Determine the [x, y] coordinate at the center of the cell enclosing the given text.  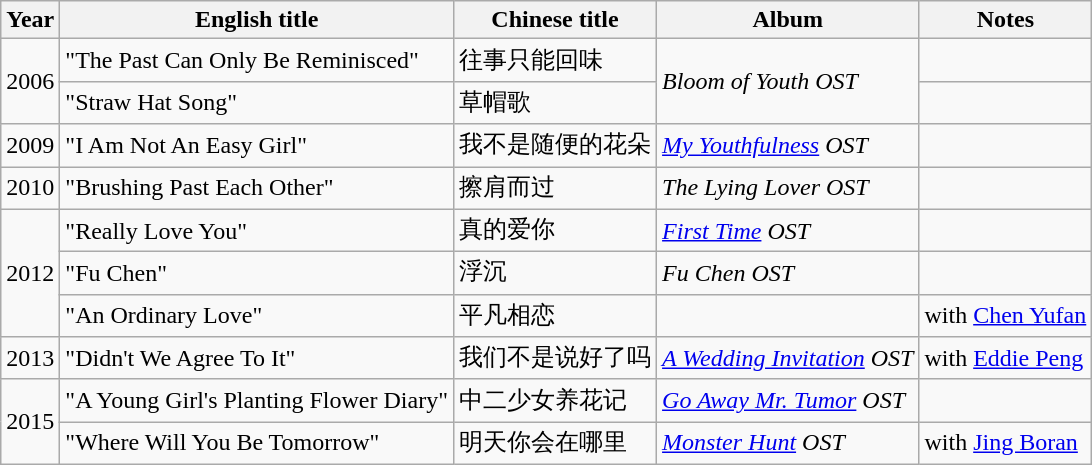
Fu Chen OST [788, 274]
Chinese title [554, 20]
"Fu Chen" [257, 274]
2010 [30, 188]
我们不是说好了吗 [554, 358]
"Where Will You Be Tomorrow" [257, 444]
2006 [30, 82]
平凡相恋 [554, 316]
English title [257, 20]
"Brushing Past Each Other" [257, 188]
Notes [1006, 20]
2015 [30, 422]
"An Ordinary Love" [257, 316]
2013 [30, 358]
Year [30, 20]
"Straw Hat Song" [257, 102]
"Really Love You" [257, 230]
"A Young Girl's Planting Flower Diary" [257, 400]
Monster Hunt OST [788, 444]
中二少女养花记 [554, 400]
with Jing Boran [1006, 444]
2009 [30, 146]
First Time OST [788, 230]
"The Past Can Only Be Reminisced" [257, 60]
with Chen Yufan [1006, 316]
往事只能回味 [554, 60]
Bloom of Youth OST [788, 82]
The Lying Lover OST [788, 188]
我不是随便的花朵 [554, 146]
2012 [30, 273]
"Didn't We Agree To It" [257, 358]
Album [788, 20]
A Wedding Invitation OST [788, 358]
真的爱你 [554, 230]
with Eddie Peng [1006, 358]
My Youthfulness OST [788, 146]
浮沉 [554, 274]
Go Away Mr. Tumor OST [788, 400]
擦肩而过 [554, 188]
明天你会在哪里 [554, 444]
"I Am Not An Easy Girl" [257, 146]
草帽歌 [554, 102]
